Extract the (x, y) coordinate from the center of the cell holding the provided text.  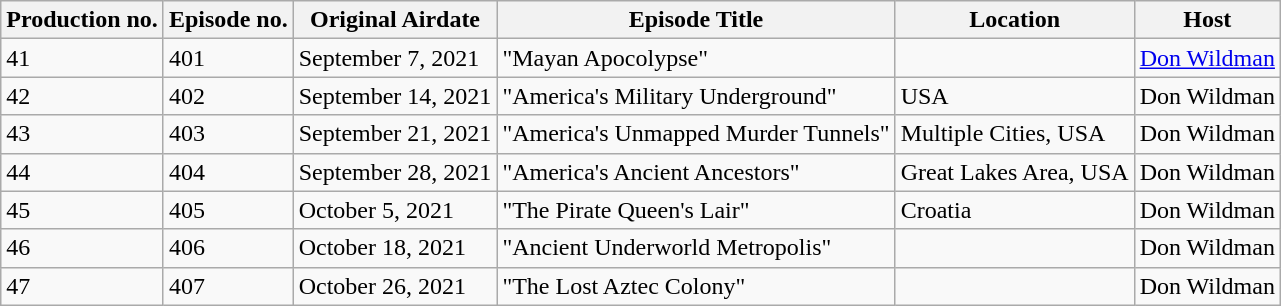
"Ancient Underworld Metropolis" (696, 248)
Croatia (1014, 210)
41 (82, 58)
407 (228, 286)
September 21, 2021 (395, 134)
Location (1014, 20)
"Mayan Apocolypse" (696, 58)
Original Airdate (395, 20)
405 (228, 210)
Episode no. (228, 20)
45 (82, 210)
43 (82, 134)
404 (228, 172)
Episode Title (696, 20)
402 (228, 96)
Production no. (82, 20)
"America's Military Underground" (696, 96)
September 14, 2021 (395, 96)
42 (82, 96)
October 26, 2021 (395, 286)
46 (82, 248)
403 (228, 134)
44 (82, 172)
47 (82, 286)
September 28, 2021 (395, 172)
406 (228, 248)
"America's Unmapped Murder Tunnels" (696, 134)
USA (1014, 96)
Great Lakes Area, USA (1014, 172)
September 7, 2021 (395, 58)
"The Lost Aztec Colony" (696, 286)
October 18, 2021 (395, 248)
401 (228, 58)
October 5, 2021 (395, 210)
"The Pirate Queen's Lair" (696, 210)
Multiple Cities, USA (1014, 134)
"America's Ancient Ancestors" (696, 172)
Host (1207, 20)
